Search for the cell housing the specified text and yield its [X, Y] center coordinate. 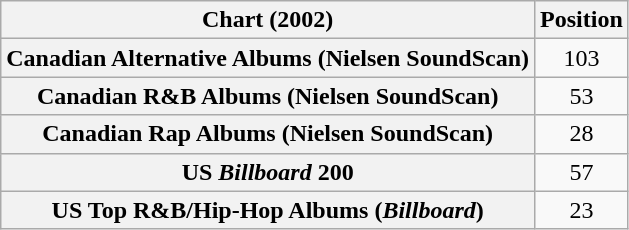
US Billboard 200 [268, 172]
28 [582, 134]
Canadian R&B Albums (Nielsen SoundScan) [268, 96]
Canadian Alternative Albums (Nielsen SoundScan) [268, 58]
23 [582, 210]
US Top R&B/Hip-Hop Albums (Billboard) [268, 210]
Chart (2002) [268, 20]
Canadian Rap Albums (Nielsen SoundScan) [268, 134]
Position [582, 20]
57 [582, 172]
103 [582, 58]
53 [582, 96]
